Provide the (X, Y) coordinate of the cell's center where the given text is located.  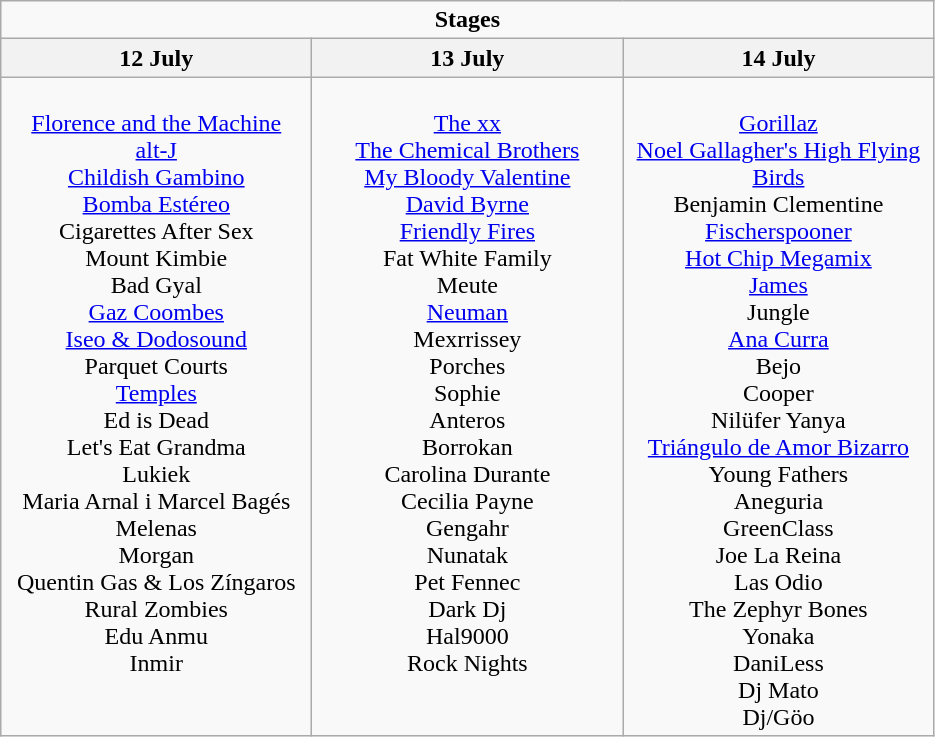
13 July (468, 58)
Stages (468, 20)
14 July (778, 58)
12 July (156, 58)
